Extract the [x, y] coordinate from the center of the cell holding the provided text.  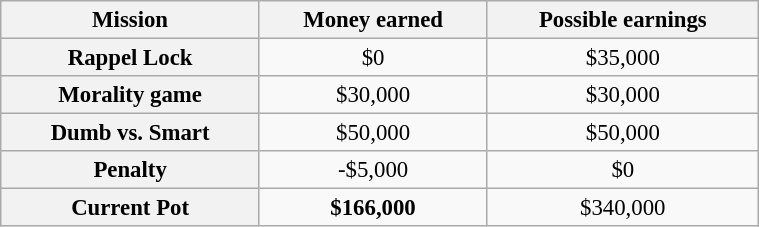
Rappel Lock [130, 57]
Current Pot [130, 208]
$35,000 [622, 57]
Penalty [130, 170]
Possible earnings [622, 20]
-$5,000 [374, 170]
$166,000 [374, 208]
Dumb vs. Smart [130, 133]
Money earned [374, 20]
Mission [130, 20]
Morality game [130, 95]
$340,000 [622, 208]
